Return the (X, Y) coordinate for the center point of the cell that contains the specified text.  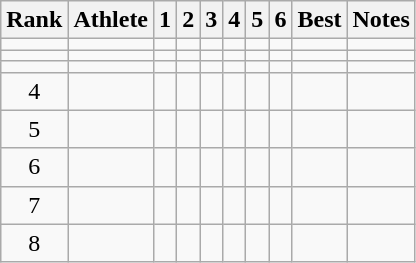
Best (320, 20)
1 (166, 20)
8 (34, 243)
Rank (34, 20)
Notes (381, 20)
3 (212, 20)
2 (188, 20)
Athlete (111, 20)
7 (34, 205)
